Return [X, Y] of the center of cell containing provided text 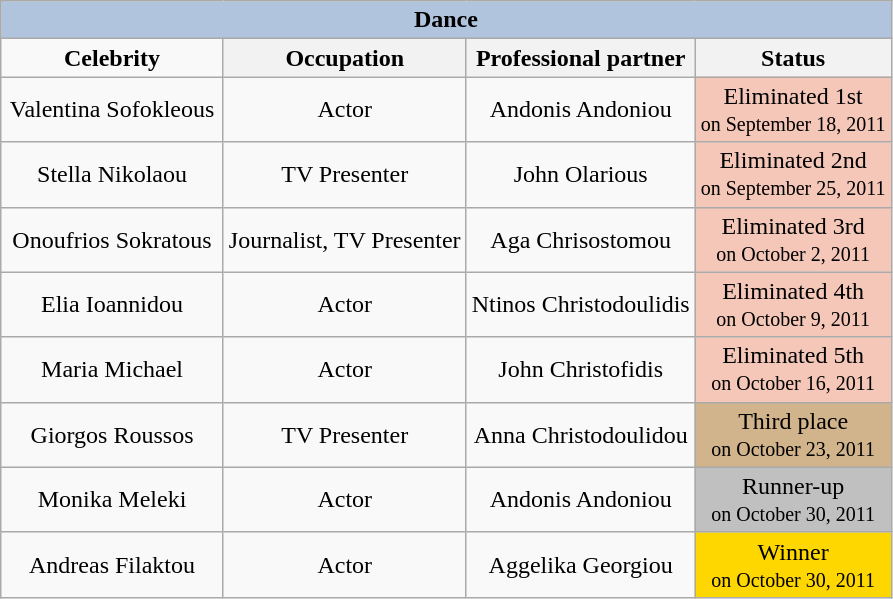
Third placeon October 23, 2011 [793, 434]
Giorgos Roussos [112, 434]
Valentina Sofokleous [112, 110]
Ntinos Christodoulidis [580, 304]
Journalist, TV Presenter [344, 240]
Elia Ioannidou [112, 304]
Eliminated 5thon October 16, 2011 [793, 370]
Eliminated 3rdon October 2, 2011 [793, 240]
Eliminated 1ston September 18, 2011 [793, 110]
Runner-upon October 30, 2011 [793, 500]
John Christofidis [580, 370]
Maria Michael [112, 370]
Eliminated 2ndon September 25, 2011 [793, 174]
Stella Nikolaou [112, 174]
Winneron October 30, 2011 [793, 564]
Andreas Filaktou [112, 564]
Celebrity [112, 58]
Eliminated 4thon October 9, 2011 [793, 304]
Monika Meleki [112, 500]
Aggelika Georgiou [580, 564]
John Olarious [580, 174]
Anna Christodoulidou [580, 434]
Status [793, 58]
Professional partner [580, 58]
Onoufrios Sokratous [112, 240]
Dance [446, 20]
Aga Chrisostomou [580, 240]
Occupation [344, 58]
